Extract the (x, y) coordinate from the center of the cell holding the provided text.  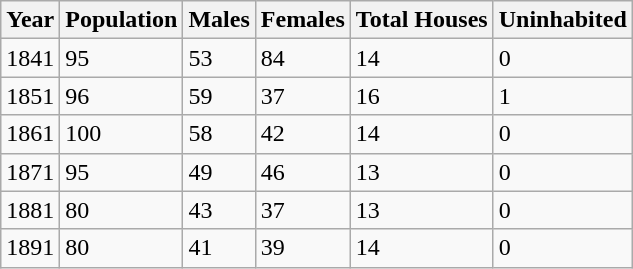
Females (302, 20)
Total Houses (422, 20)
1861 (30, 134)
1 (562, 96)
1851 (30, 96)
16 (422, 96)
58 (219, 134)
Males (219, 20)
1871 (30, 172)
84 (302, 58)
59 (219, 96)
43 (219, 210)
46 (302, 172)
96 (122, 96)
1841 (30, 58)
1891 (30, 248)
Year (30, 20)
49 (219, 172)
Uninhabited (562, 20)
39 (302, 248)
1881 (30, 210)
Population (122, 20)
42 (302, 134)
41 (219, 248)
100 (122, 134)
53 (219, 58)
